Capture the cell that displays the provided text and extract its (X, Y) central coordinate. 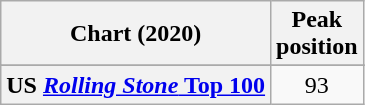
US Rolling Stone Top 100 (136, 85)
93 (317, 85)
Chart (2020) (136, 34)
Peakposition (317, 34)
